Provide the [x, y] coordinate of the cell's center where the given text is located.  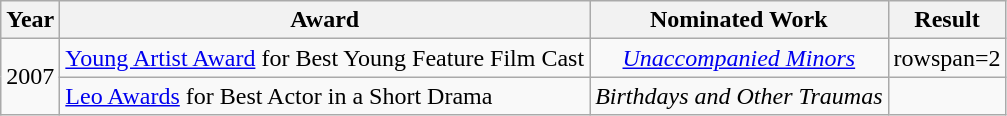
Year [30, 20]
2007 [30, 77]
Result [947, 20]
Young Artist Award for Best Young Feature Film Cast [325, 58]
Birthdays and Other Traumas [739, 96]
Leo Awards for Best Actor in a Short Drama [325, 96]
Nominated Work [739, 20]
Unaccompanied Minors [739, 58]
Award [325, 20]
rowspan=2 [947, 58]
